Identify which cell holds the provided text, then report its (x, y) central coordinate. 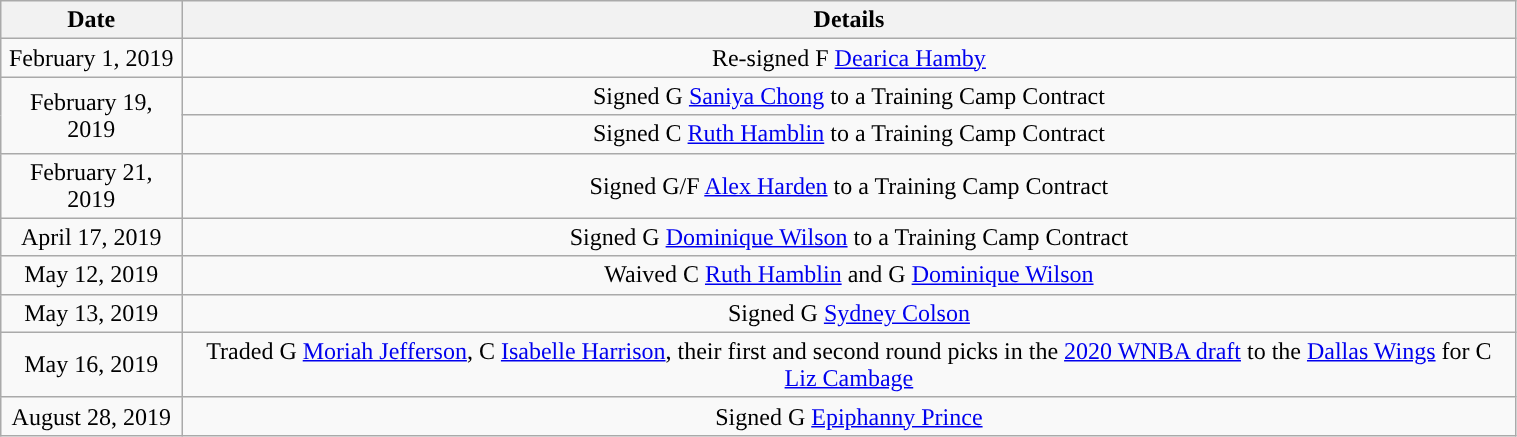
Waived C Ruth Hamblin and G Dominique Wilson (849, 275)
Signed G Sydney Colson (849, 313)
Signed G Epiphanny Prince (849, 416)
Signed G/F Alex Harden to a Training Camp Contract (849, 186)
May 12, 2019 (92, 275)
February 1, 2019 (92, 58)
May 13, 2019 (92, 313)
Details (849, 20)
Traded G Moriah Jefferson, C Isabelle Harrison, their first and second round picks in the 2020 WNBA draft to the Dallas Wings for C Liz Cambage (849, 364)
May 16, 2019 (92, 364)
February 19, 2019 (92, 115)
August 28, 2019 (92, 416)
Signed G Saniya Chong to a Training Camp Contract (849, 96)
Signed G Dominique Wilson to a Training Camp Contract (849, 237)
Re-signed F Dearica Hamby (849, 58)
February 21, 2019 (92, 186)
Signed C Ruth Hamblin to a Training Camp Contract (849, 134)
Date (92, 20)
April 17, 2019 (92, 237)
